Identify which cell holds the provided text, then report its (x, y) central coordinate. 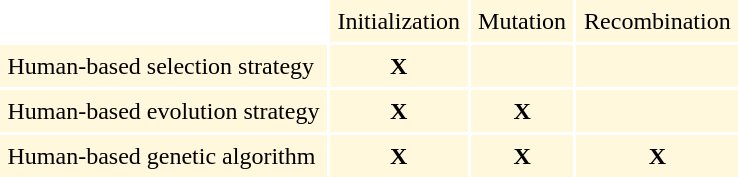
Human-based selection strategy (164, 66)
Human-based evolution strategy (164, 111)
Initialization (399, 21)
Human-based genetic algorithm (164, 156)
Mutation (522, 21)
